Search for the cell housing the specified text and yield its (X, Y) center coordinate. 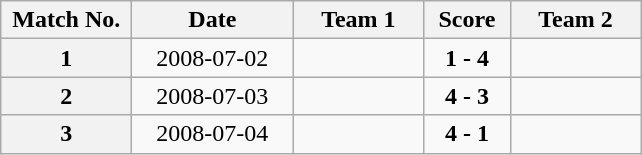
4 - 3 (467, 96)
Date (212, 20)
1 (66, 58)
Team 1 (358, 20)
Score (467, 20)
3 (66, 134)
Match No. (66, 20)
Team 2 (576, 20)
2008-07-03 (212, 96)
2008-07-02 (212, 58)
2008-07-04 (212, 134)
1 - 4 (467, 58)
4 - 1 (467, 134)
2 (66, 96)
